Pinpoint the cell where the given text exists, returning its [x, y] midpoint coordinate. 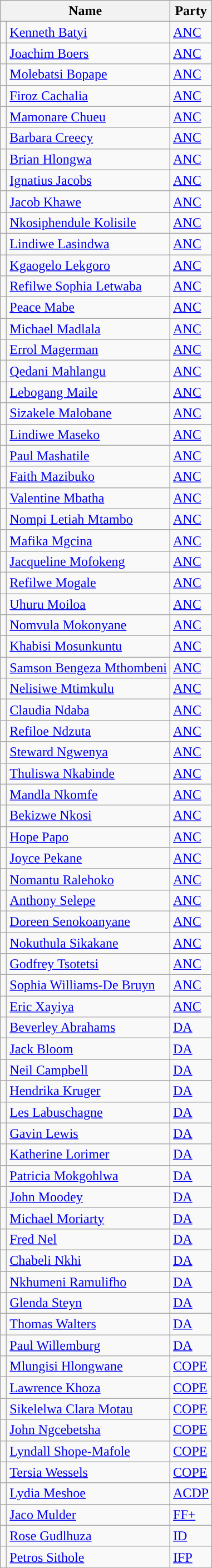
Molebatsi Bopape [88, 75]
Gavin Lewis [88, 1133]
John Ngcebetsha [88, 1430]
Rose Gudlhuza [88, 1536]
Brian Hlongwa [88, 159]
Name [86, 11]
Thomas Walters [88, 1324]
Hope Papo [88, 837]
Tersia Wessels [88, 1472]
Michael Madlala [88, 329]
Doreen Senokoanyane [88, 921]
Nkosiphendule Kolisile [88, 223]
Samson Bengeza Mthombeni [88, 668]
Glenda Steyn [88, 1303]
Ignatius Jacobs [88, 180]
Mamonare Chueu [88, 117]
Hendrika Kruger [88, 1091]
Refilwe Mogale [88, 583]
Qedani Mahlangu [88, 371]
Lyndall Shope-Mafole [88, 1451]
Patricia Mokgohlwa [88, 1176]
FF+ [191, 1515]
Beverley Abrahams [88, 1028]
Nomantu Ralehoko [88, 879]
Sizakele Malobane [88, 413]
Eric Xayiya [88, 1007]
Mafika Mgcina [88, 540]
Valentine Mbatha [88, 498]
Lindiwe Lasindwa [88, 244]
Paul Willemburg [88, 1345]
Les Labuschagne [88, 1112]
Party [191, 11]
Anthony Selepe [88, 900]
Joyce Pekane [88, 858]
Lindiwe Maseko [88, 435]
Kgaogelo Lekgoro [88, 265]
Fred Nel [88, 1239]
Nokuthula Sikakane [88, 943]
Lawrence Khoza [88, 1388]
Peace Mabe [88, 308]
Steward Ngwenya [88, 752]
Neil Campbell [88, 1070]
Katherine Lorimer [88, 1155]
Nompi Letiah Mtambo [88, 519]
Jacqueline Mofokeng [88, 561]
Mandla Nkomfe [88, 795]
Lebogang Maile [88, 392]
Errol Magerman [88, 350]
Thuliswa Nkabinde [88, 773]
Joachim Boers [88, 53]
Claudia Ndaba [88, 710]
Nkhumeni Ramulifho [88, 1281]
Khabisi Mosunkuntu [88, 647]
IFP [191, 1557]
Godfrey Tsotetsi [88, 964]
Jaco Mulder [88, 1515]
Sikelelwa Clara Motau [88, 1409]
Jacob Khawe [88, 201]
Lydia Meshoe [88, 1493]
Kenneth Batyi [88, 32]
Faith Mazibuko [88, 477]
Uhuru Moiloa [88, 604]
Jack Bloom [88, 1049]
ACDP [191, 1493]
Chabeli Nkhi [88, 1260]
John Moodey [88, 1197]
Sophia Williams-De Bruyn [88, 985]
Bekizwe Nkosi [88, 816]
Petros Sithole [88, 1557]
Nomvula Mokonyane [88, 625]
Nelisiwe Mtimkulu [88, 689]
Michael Moriarty [88, 1218]
Mlungisi Hlongwane [88, 1367]
Barbara Creecy [88, 138]
Refiloe Ndzuta [88, 731]
Refilwe Sophia Letwaba [88, 287]
Paul Mashatile [88, 456]
ID [191, 1536]
Firoz Cachalia [88, 96]
